Locate the cell with the specified text and output its (x, y) center coordinate. 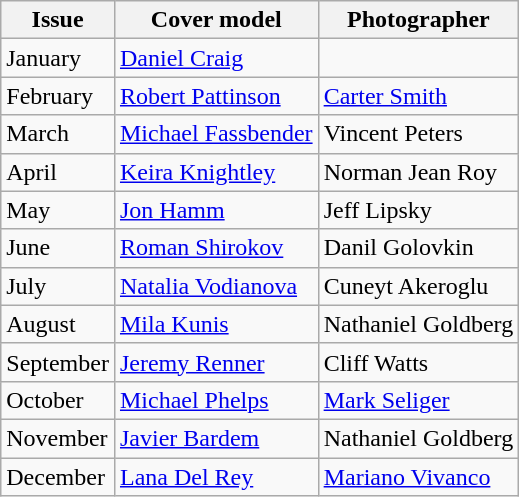
Jon Hamm (216, 210)
Jeff Lipsky (418, 210)
July (58, 286)
Roman Shirokov (216, 248)
Carter Smith (418, 96)
Javier Bardem (216, 438)
December (58, 477)
Cuneyt Akeroglu (418, 286)
May (58, 210)
Daniel Craig (216, 58)
October (58, 400)
Mark Seliger (418, 400)
April (58, 172)
Cliff Watts (418, 362)
Jeremy Renner (216, 362)
Michael Fassbender (216, 134)
Michael Phelps (216, 400)
Issue (58, 20)
February (58, 96)
March (58, 134)
August (58, 324)
January (58, 58)
Photographer (418, 20)
Lana Del Rey (216, 477)
Danil Golovkin (418, 248)
Mariano Vivanco (418, 477)
Natalia Vodianova (216, 286)
Robert Pattinson (216, 96)
June (58, 248)
Vincent Peters (418, 134)
Norman Jean Roy (418, 172)
Keira Knightley (216, 172)
November (58, 438)
September (58, 362)
Cover model (216, 20)
Mila Kunis (216, 324)
